Find where the given text appears and provide that cell's center as (x, y) coordinate. 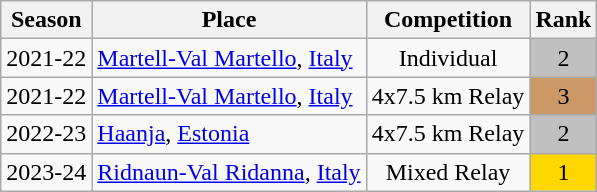
Mixed Relay (448, 172)
Individual (448, 58)
3 (564, 96)
2023-24 (46, 172)
Season (46, 20)
Ridnaun-Val Ridanna, Italy (229, 172)
Haanja, Estonia (229, 134)
1 (564, 172)
2022-23 (46, 134)
Place (229, 20)
Competition (448, 20)
Rank (564, 20)
